Search for the cell housing the specified text and yield its (x, y) center coordinate. 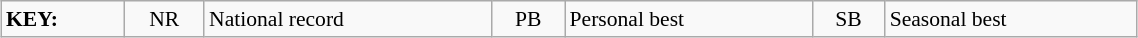
Seasonal best (1011, 19)
KEY: (62, 19)
PB (528, 19)
Personal best (689, 19)
National record (348, 19)
SB (848, 19)
NR (164, 19)
